Extract the [x, y] coordinate from the center of the cell holding the provided text.  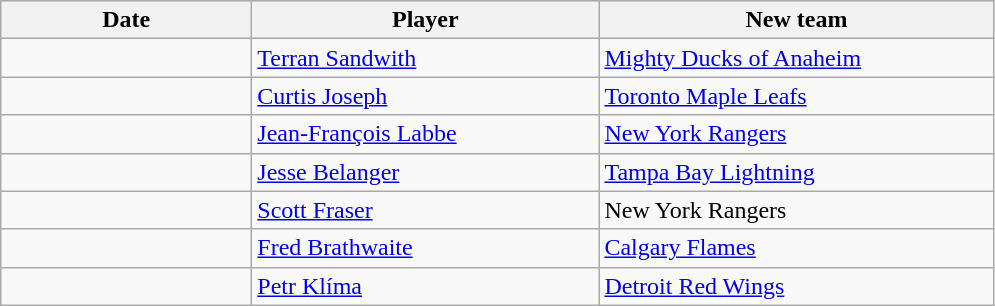
Mighty Ducks of Anaheim [796, 58]
Toronto Maple Leafs [796, 96]
Terran Sandwith [426, 58]
Detroit Red Wings [796, 286]
Petr Klíma [426, 286]
Tampa Bay Lightning [796, 172]
Player [426, 20]
Calgary Flames [796, 248]
Curtis Joseph [426, 96]
Scott Fraser [426, 210]
New team [796, 20]
Jesse Belanger [426, 172]
Date [126, 20]
Fred Brathwaite [426, 248]
Jean-François Labbe [426, 134]
